Find where the given text appears and provide that cell's center as (x, y) coordinate. 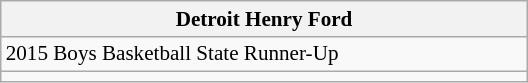
Detroit Henry Ford (264, 18)
2015 Boys Basketball State Runner-Up (264, 54)
